Identify which cell holds the provided text, then report its [x, y] central coordinate. 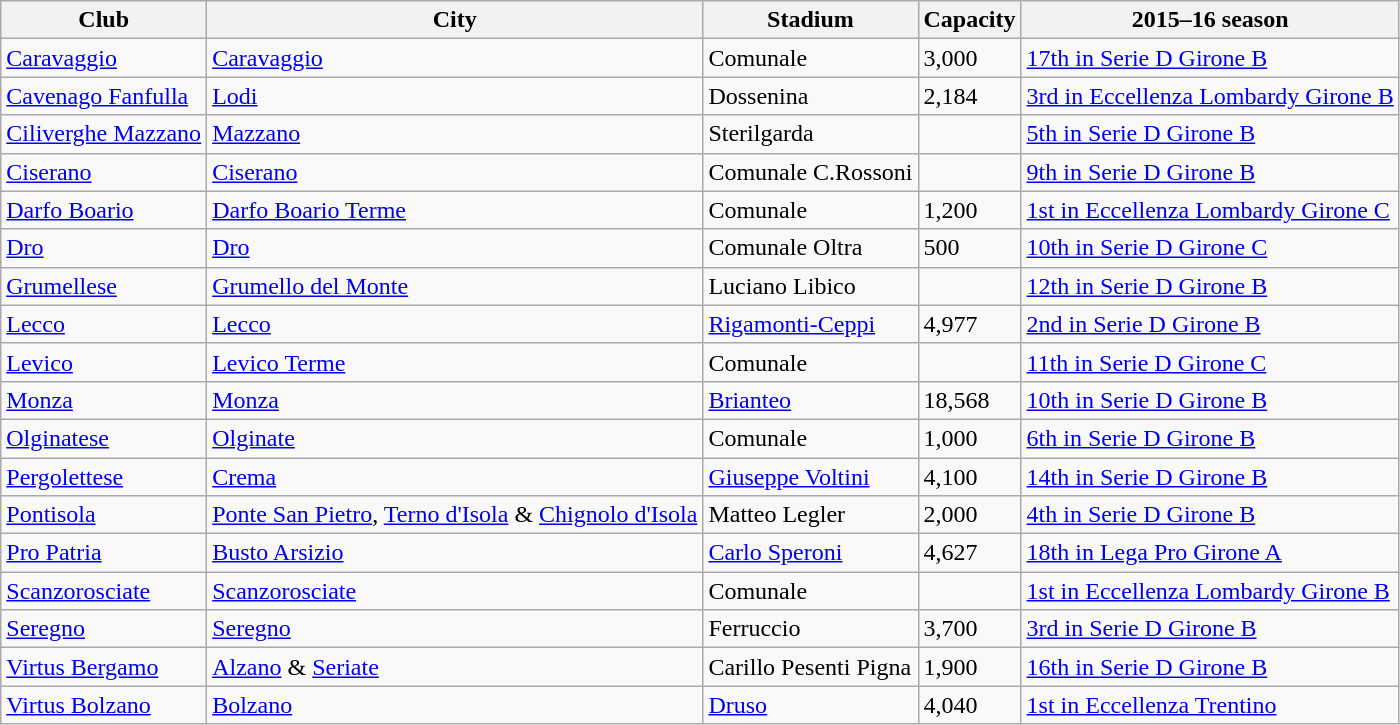
4,627 [970, 553]
3rd in Serie D Girone B [1210, 629]
Carillo Pesenti Pigna [810, 667]
Stadium [810, 20]
Olginatese [104, 438]
1st in Eccellenza Lombardy Girone C [1210, 210]
Alzano & Seriate [455, 667]
City [455, 20]
Lodi [455, 96]
9th in Serie D Girone B [1210, 172]
Giuseppe Voltini [810, 477]
6th in Serie D Girone B [1210, 438]
1,900 [970, 667]
Rigamonti-Ceppi [810, 324]
Virtus Bolzano [104, 705]
4,040 [970, 705]
Levico Terme [455, 362]
Mazzano [455, 134]
10th in Serie D Girone C [1210, 248]
Carlo Speroni [810, 553]
3rd in Eccellenza Lombardy Girone B [1210, 96]
Comunale Oltra [810, 248]
Olginate [455, 438]
5th in Serie D Girone B [1210, 134]
Matteo Legler [810, 515]
Virtus Bergamo [104, 667]
Dossenina [810, 96]
4,100 [970, 477]
Ciliverghe Mazzano [104, 134]
3,000 [970, 58]
10th in Serie D Girone B [1210, 400]
11th in Serie D Girone C [1210, 362]
2015–16 season [1210, 20]
Grumello del Monte [455, 286]
Levico [104, 362]
Pro Patria [104, 553]
12th in Serie D Girone B [1210, 286]
1st in Eccellenza Trentino [1210, 705]
Capacity [970, 20]
Sterilgarda [810, 134]
3,700 [970, 629]
14th in Serie D Girone B [1210, 477]
Ferruccio [810, 629]
Druso [810, 705]
Comunale C.Rossoni [810, 172]
1st in Eccellenza Lombardy Girone B [1210, 591]
Luciano Libico [810, 286]
18th in Lega Pro Girone A [1210, 553]
2nd in Serie D Girone B [1210, 324]
18,568 [970, 400]
Pontisola [104, 515]
Grumellese [104, 286]
1,200 [970, 210]
Bolzano [455, 705]
1,000 [970, 438]
Ponte San Pietro, Terno d'Isola & Chignolo d'Isola [455, 515]
2,184 [970, 96]
Pergolettese [104, 477]
16th in Serie D Girone B [1210, 667]
Busto Arsizio [455, 553]
Brianteo [810, 400]
17th in Serie D Girone B [1210, 58]
Darfo Boario Terme [455, 210]
4,977 [970, 324]
Cavenago Fanfulla [104, 96]
500 [970, 248]
Crema [455, 477]
Club [104, 20]
Darfo Boario [104, 210]
2,000 [970, 515]
4th in Serie D Girone B [1210, 515]
